Capture the cell that displays the provided text and extract its (x, y) central coordinate. 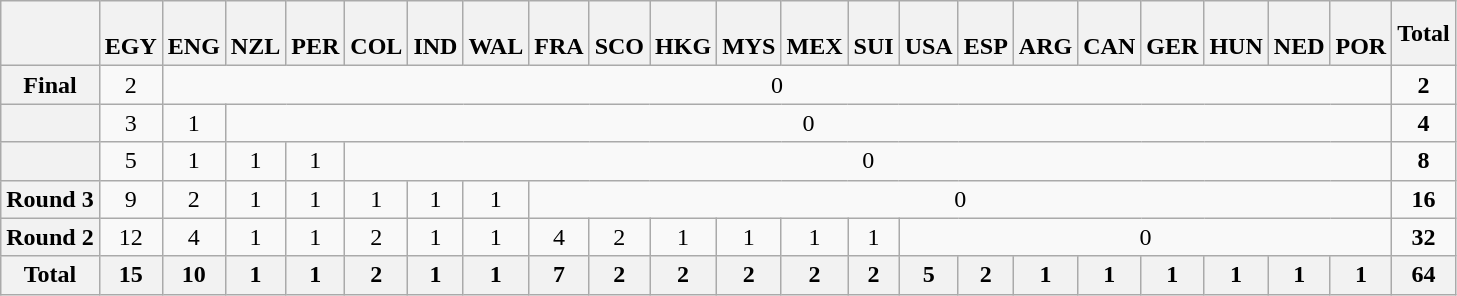
EGY (130, 34)
HKG (684, 34)
Round 3 (50, 199)
7 (559, 275)
Final (50, 85)
12 (130, 237)
10 (194, 275)
PER (316, 34)
POR (1361, 34)
64 (1424, 275)
USA (928, 34)
MYS (749, 34)
MEX (814, 34)
15 (130, 275)
16 (1424, 199)
GER (1172, 34)
FRA (559, 34)
NZL (255, 34)
SUI (874, 34)
ARG (1045, 34)
NED (1299, 34)
CAN (1110, 34)
9 (130, 199)
WAL (496, 34)
32 (1424, 237)
SCO (619, 34)
IND (436, 34)
ENG (194, 34)
3 (130, 123)
COL (376, 34)
Round 2 (50, 237)
8 (1424, 161)
HUN (1236, 34)
ESP (986, 34)
